From the cell containing the given text, extract its center point as [x, y] coordinate. 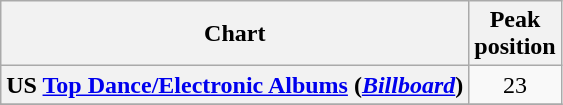
Peakposition [515, 34]
US Top Dance/Electronic Albums (Billboard) [235, 85]
23 [515, 85]
Chart [235, 34]
